Provide the (X, Y) coordinate of the cell's center where the given text is located.  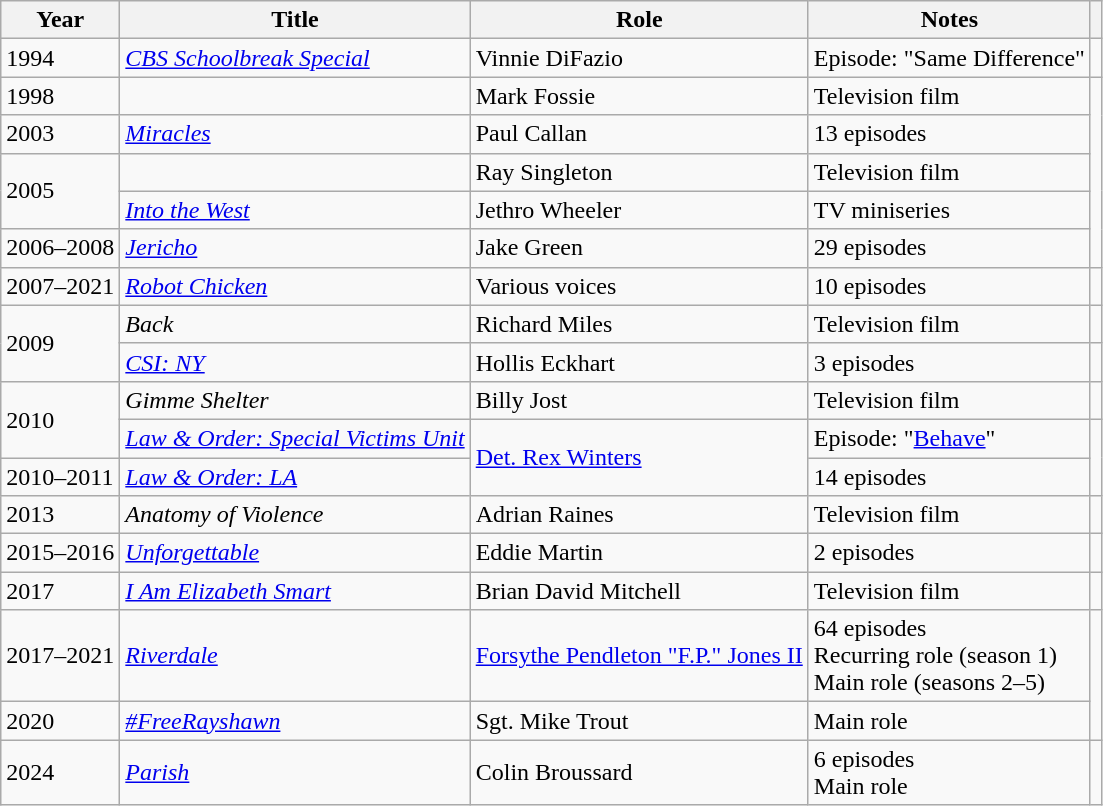
2006–2008 (60, 248)
Robot Chicken (295, 286)
2003 (60, 134)
Sgt. Mike Trout (639, 721)
Law & Order: LA (295, 477)
6 episodesMain role (949, 772)
Hollis Eckhart (639, 362)
10 episodes (949, 286)
Brian David Mitchell (639, 591)
#FreeRayshawn (295, 721)
Adrian Raines (639, 515)
2017 (60, 591)
Jericho (295, 248)
Miracles (295, 134)
Unforgettable (295, 553)
Various voices (639, 286)
I Am Elizabeth Smart (295, 591)
Vinnie DiFazio (639, 58)
2015–2016 (60, 553)
Gimme Shelter (295, 400)
Episode: "Behave" (949, 438)
Anatomy of Violence (295, 515)
Mark Fossie (639, 96)
Notes (949, 20)
64 episodesRecurring role (season 1)Main role (seasons 2–5) (949, 656)
CBS Schoolbreak Special (295, 58)
Year (60, 20)
2005 (60, 191)
Richard Miles (639, 324)
Role (639, 20)
2020 (60, 721)
1998 (60, 96)
Forsythe Pendleton "F.P." Jones II (639, 656)
Law & Order: Special Victims Unit (295, 438)
Paul Callan (639, 134)
2007–2021 (60, 286)
Title (295, 20)
3 episodes (949, 362)
2010–2011 (60, 477)
Ray Singleton (639, 172)
2017–2021 (60, 656)
Jake Green (639, 248)
Colin Broussard (639, 772)
TV miniseries (949, 210)
Parish (295, 772)
14 episodes (949, 477)
1994 (60, 58)
2024 (60, 772)
2 episodes (949, 553)
Into the West (295, 210)
2013 (60, 515)
Det. Rex Winters (639, 457)
Episode: "Same Difference" (949, 58)
CSI: NY (295, 362)
29 episodes (949, 248)
Riverdale (295, 656)
2009 (60, 343)
Eddie Martin (639, 553)
Jethro Wheeler (639, 210)
2010 (60, 419)
Main role (949, 721)
Billy Jost (639, 400)
13 episodes (949, 134)
Back (295, 324)
